Capture the cell that displays the provided text and extract its [X, Y] central coordinate. 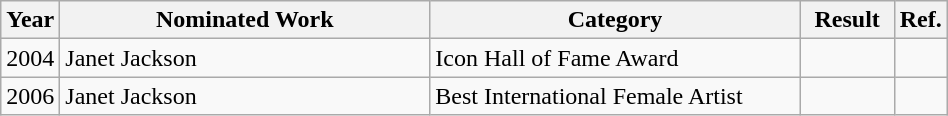
2004 [30, 58]
Ref. [920, 20]
Best International Female Artist [615, 96]
Category [615, 20]
Year [30, 20]
Icon Hall of Fame Award [615, 58]
2006 [30, 96]
Nominated Work [245, 20]
Result [847, 20]
